Capture the cell that displays the provided text and extract its [X, Y] central coordinate. 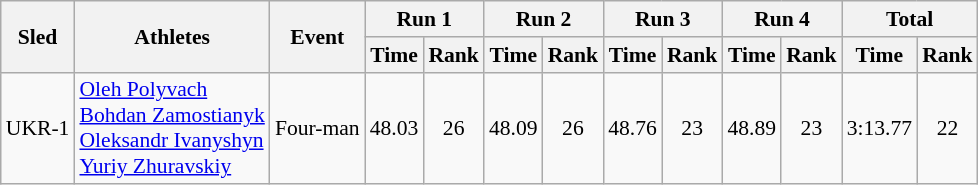
Athletes [172, 36]
Run 1 [424, 19]
3:13.77 [880, 128]
Total [910, 19]
Run 3 [662, 19]
48.76 [632, 128]
Run 4 [782, 19]
Four-man [318, 128]
Event [318, 36]
Oleh PolyvachBohdan ZamostianykOleksandr IvanyshynYuriy Zhuravskiy [172, 128]
UKR-1 [38, 128]
Sled [38, 36]
48.03 [394, 128]
22 [948, 128]
48.09 [514, 128]
48.89 [752, 128]
Run 2 [544, 19]
